Locate the cell with the specified text and output its [x, y] center coordinate. 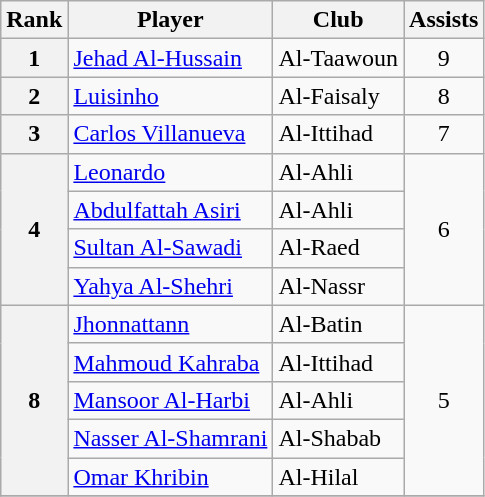
Player [170, 20]
Jhonnattann [170, 324]
Al-Raed [338, 248]
Mansoor Al-Harbi [170, 400]
Al-Batin [338, 324]
Yahya Al-Shehri [170, 286]
3 [34, 134]
Nasser Al-Shamrani [170, 438]
9 [444, 58]
Luisinho [170, 96]
Al-Taawoun [338, 58]
Al-Hilal [338, 477]
4 [34, 229]
Leonardo [170, 172]
Omar Khribin [170, 477]
Carlos Villanueva [170, 134]
Mahmoud Kahraba [170, 362]
Assists [444, 20]
Al-Shabab [338, 438]
Abdulfattah Asiri [170, 210]
5 [444, 400]
Sultan Al-Sawadi [170, 248]
Al-Faisaly [338, 96]
Al-Nassr [338, 286]
7 [444, 134]
6 [444, 229]
Club [338, 20]
Jehad Al-Hussain [170, 58]
1 [34, 58]
2 [34, 96]
Rank [34, 20]
